Pinpoint the cell where the given text exists, returning its (x, y) midpoint coordinate. 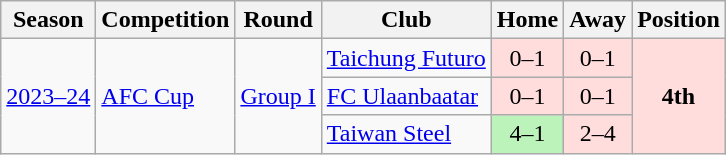
4–1 (527, 134)
Position (679, 20)
AFC Cup (166, 96)
FC Ulaanbaatar (406, 96)
Taichung Futuro (406, 58)
Competition (166, 20)
4th (679, 96)
Group I (278, 96)
Taiwan Steel (406, 134)
Club (406, 20)
Season (48, 20)
2–4 (598, 134)
Home (527, 20)
Round (278, 20)
2023–24 (48, 96)
Away (598, 20)
